Pinpoint the cell where the given text exists, returning its [x, y] midpoint coordinate. 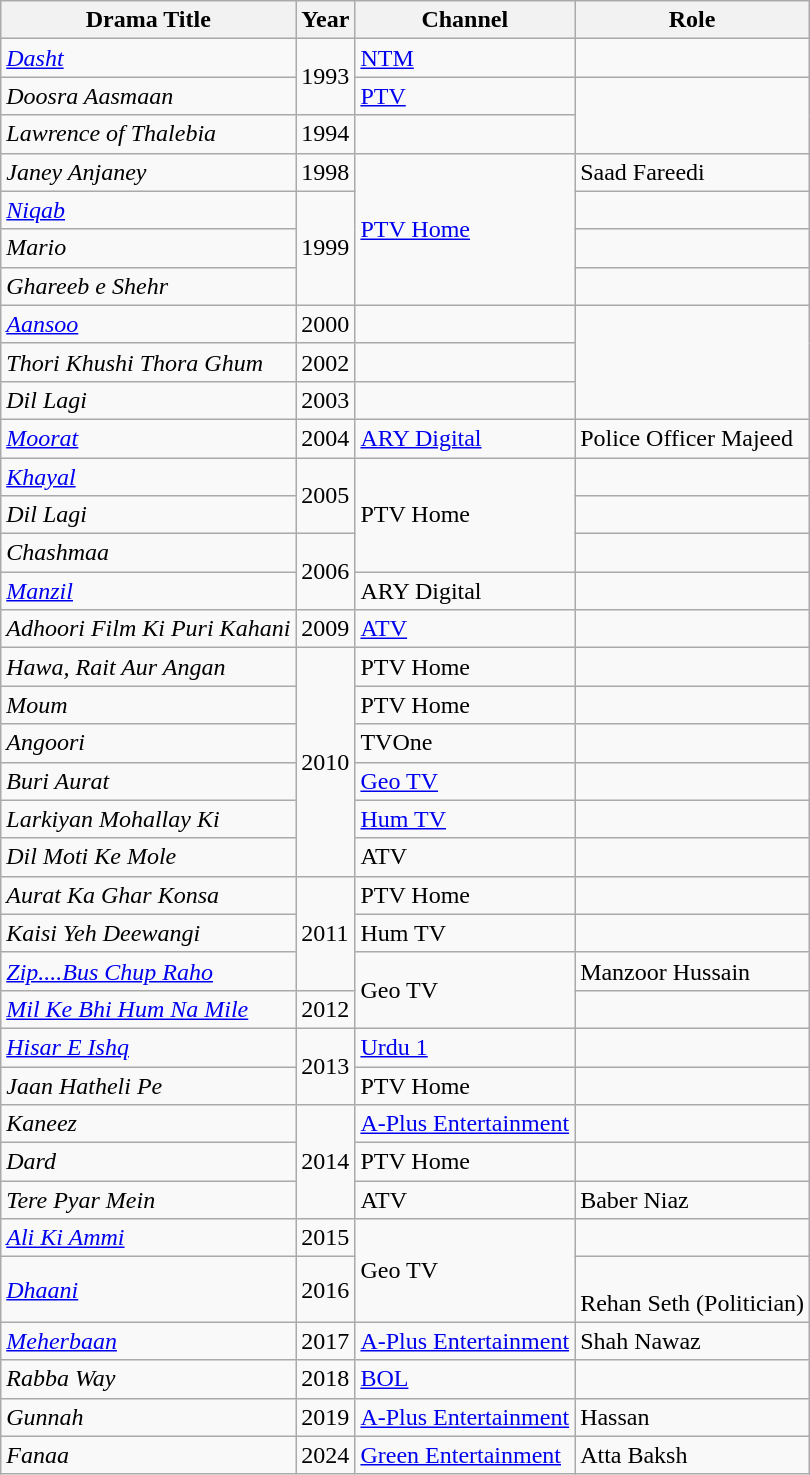
Thori Khushi Thora Ghum [148, 362]
Khayal [148, 477]
Fanaa [148, 1455]
BOL [465, 1379]
Rehan Seth (Politician) [692, 1290]
1994 [326, 134]
2011 [326, 933]
Atta Baksh [692, 1455]
Manzil [148, 591]
Angoori [148, 743]
Dhaani [148, 1290]
Aurat Ka Ghar Konsa [148, 895]
Zip....Bus Chup Raho [148, 971]
2002 [326, 362]
Role [692, 20]
Ali Ki Ammi [148, 1238]
Lawrence of Thalebia [148, 134]
2018 [326, 1379]
2005 [326, 496]
Ghareeb e Shehr [148, 286]
Moorat [148, 438]
Janey Anjaney [148, 172]
2013 [326, 1066]
Baber Niaz [692, 1200]
Moum [148, 705]
Dasht [148, 58]
Chashmaa [148, 553]
Year [326, 20]
1999 [326, 248]
Doosra Aasmaan [148, 96]
Larkiyan Mohallay Ki [148, 819]
2009 [326, 629]
2003 [326, 400]
Dard [148, 1162]
Police Officer Majeed [692, 438]
Gunnah [148, 1417]
2000 [326, 324]
2017 [326, 1341]
2004 [326, 438]
2019 [326, 1417]
Urdu 1 [465, 1047]
Mario [148, 248]
Green Entertainment [465, 1455]
Hassan [692, 1417]
2016 [326, 1290]
Adhoori Film Ki Puri Kahani [148, 629]
Hisar E Ishq [148, 1047]
1998 [326, 172]
Hawa, Rait Aur Angan [148, 667]
Shah Nawaz [692, 1341]
2006 [326, 572]
NTM [465, 58]
2010 [326, 762]
PTV [465, 96]
Meherbaan [148, 1341]
Niqab [148, 210]
Kaisi Yeh Deewangi [148, 933]
Tere Pyar Mein [148, 1200]
2015 [326, 1238]
Drama Title [148, 20]
1993 [326, 77]
Manzoor Hussain [692, 971]
Buri Aurat [148, 781]
Aansoo [148, 324]
2024 [326, 1455]
2012 [326, 1009]
Saad Fareedi [692, 172]
Jaan Hatheli Pe [148, 1085]
2014 [326, 1162]
TVOne [465, 743]
Mil Ke Bhi Hum Na Mile [148, 1009]
Kaneez [148, 1124]
Channel [465, 20]
Rabba Way [148, 1379]
Dil Moti Ke Mole [148, 857]
